Pinpoint the cell where the given text exists, returning its (x, y) midpoint coordinate. 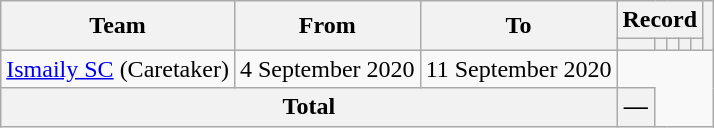
4 September 2020 (327, 69)
To (518, 26)
Ismaily SC (Caretaker) (118, 69)
Record (660, 20)
Team (118, 26)
11 September 2020 (518, 69)
Total (309, 107)
— (636, 107)
From (327, 26)
